Search for the cell housing the specified text and yield its (x, y) center coordinate. 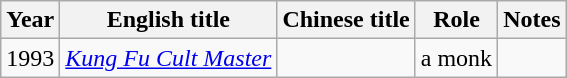
Role (456, 20)
Notes (532, 20)
Chinese title (346, 20)
a monk (456, 58)
English title (168, 20)
Kung Fu Cult Master (168, 58)
Year (30, 20)
1993 (30, 58)
